Extract the (X, Y) coordinate from the center of the cell holding the provided text.  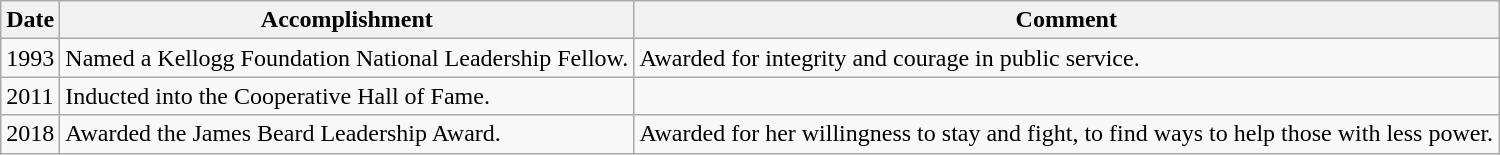
Awarded the James Beard Leadership Award. (347, 134)
Date (30, 20)
2018 (30, 134)
Comment (1066, 20)
Awarded for her willingness to stay and fight, to find ways to help those with less power. (1066, 134)
Accomplishment (347, 20)
Inducted into the Cooperative Hall of Fame. (347, 96)
Named a Kellogg Foundation National Leadership Fellow. (347, 58)
2011 (30, 96)
1993 (30, 58)
Awarded for integrity and courage in public service. (1066, 58)
